Scan for the cell matching the given text and deliver its [X, Y] coordinate at center. 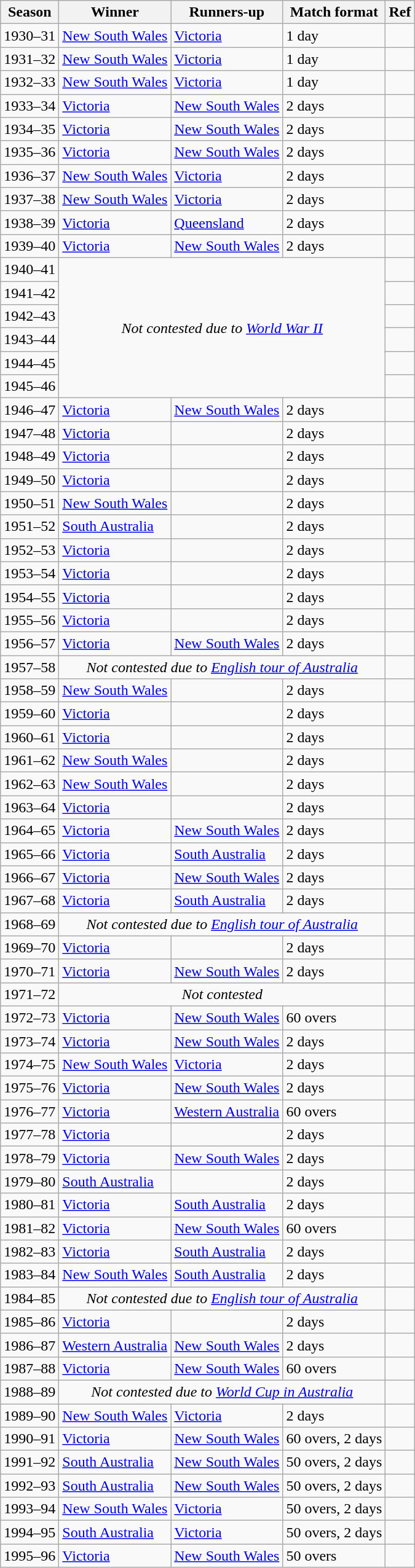
Season [30, 12]
1935–36 [30, 152]
1975–76 [30, 1088]
1974–75 [30, 1065]
1944–45 [30, 363]
1937–38 [30, 199]
Not contested due to World War II [223, 327]
Ref [400, 12]
1983–84 [30, 1275]
1949–50 [30, 480]
1962–63 [30, 784]
1961–62 [30, 761]
1933–34 [30, 106]
1936–37 [30, 176]
1972–73 [30, 1017]
1958–59 [30, 691]
1967–68 [30, 901]
1941–42 [30, 293]
1971–72 [30, 994]
1981–82 [30, 1228]
1930–31 [30, 36]
1977–78 [30, 1135]
1956–57 [30, 643]
1948–49 [30, 457]
1939–40 [30, 246]
50 overs [334, 1556]
1979–80 [30, 1182]
1984–85 [30, 1298]
1960–61 [30, 737]
1945–46 [30, 386]
1973–74 [30, 1041]
1992–93 [30, 1486]
1942–43 [30, 316]
1991–92 [30, 1462]
1976–77 [30, 1111]
1986–87 [30, 1345]
1989–90 [30, 1415]
1964–65 [30, 831]
1994–95 [30, 1532]
Winner [115, 12]
1959–60 [30, 714]
1990–91 [30, 1439]
Not contested due to World Cup in Australia [223, 1392]
1955–56 [30, 620]
1993–94 [30, 1509]
1966–67 [30, 877]
1951–52 [30, 527]
1950–51 [30, 503]
1969–70 [30, 947]
1968–69 [30, 924]
1953–54 [30, 573]
Queensland [227, 222]
1987–88 [30, 1368]
1943–44 [30, 340]
1946–47 [30, 410]
1982–83 [30, 1252]
1978–79 [30, 1158]
Not contested [223, 994]
1954–55 [30, 597]
1995–96 [30, 1556]
1932–33 [30, 82]
Match format [334, 12]
1931–32 [30, 59]
1934–35 [30, 129]
1965–66 [30, 854]
1957–58 [30, 667]
1988–89 [30, 1392]
Runners-up [227, 12]
1980–81 [30, 1205]
1940–41 [30, 269]
1952–53 [30, 550]
1970–71 [30, 971]
1938–39 [30, 222]
60 overs, 2 days [334, 1439]
1947–48 [30, 433]
1985–86 [30, 1322]
1963–64 [30, 807]
